For the text-containing cell, return its midpoint in [x, y] coordinate format. 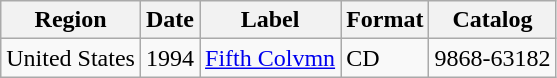
Label [270, 20]
Format [385, 20]
Fifth Colvmn [270, 58]
1994 [170, 58]
CD [385, 58]
Catalog [492, 20]
United States [71, 58]
Date [170, 20]
9868-63182 [492, 58]
Region [71, 20]
